Identify which cell holds the provided text, then report its [x, y] central coordinate. 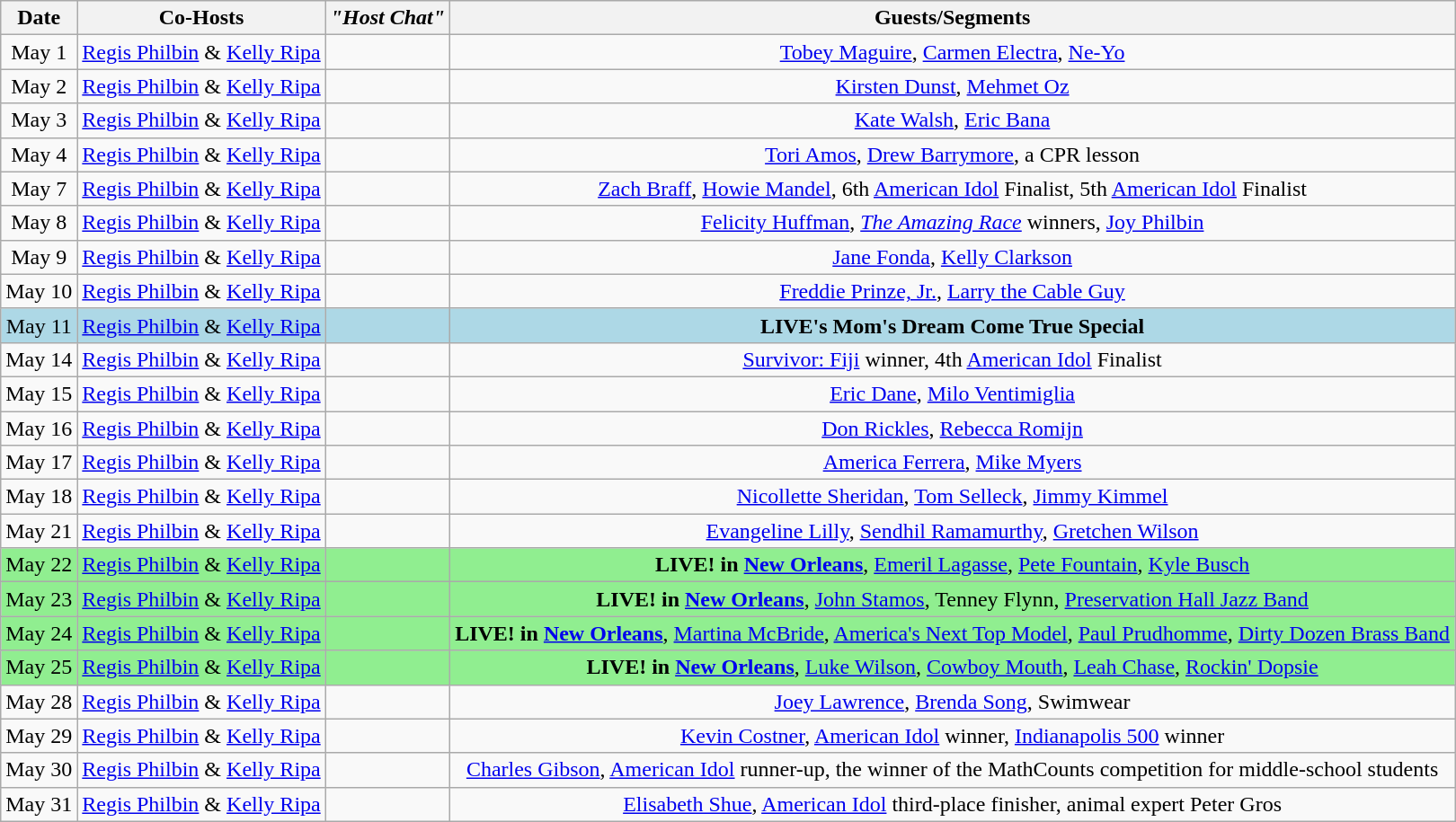
LIVE! in New Orleans, Luke Wilson, Cowboy Mouth, Leah Chase, Rockin' Dopsie [953, 667]
May 3 [40, 120]
Zach Braff, Howie Mandel, 6th American Idol Finalist, 5th American Idol Finalist [953, 189]
May 17 [40, 463]
May 15 [40, 393]
May 18 [40, 497]
Kevin Costner, American Idol winner, Indianapolis 500 winner [953, 736]
LIVE! in New Orleans, Martina McBride, America's Next Top Model, Paul Prudhomme, Dirty Dozen Brass Band [953, 633]
LIVE! in New Orleans, Emeril Lagasse, Pete Fountain, Kyle Busch [953, 565]
May 22 [40, 565]
Kate Walsh, Eric Bana [953, 120]
May 4 [40, 155]
Evangeline Lilly, Sendhil Ramamurthy, Gretchen Wilson [953, 531]
May 1 [40, 52]
May 14 [40, 359]
May 31 [40, 804]
Don Rickles, Rebecca Romijn [953, 429]
Tori Amos, Drew Barrymore, a CPR lesson [953, 155]
May 30 [40, 770]
Elisabeth Shue, American Idol third-place finisher, animal expert Peter Gros [953, 804]
LIVE's Mom's Dream Come True Special [953, 325]
May 29 [40, 736]
Date [40, 18]
Guests/Segments [953, 18]
Tobey Maguire, Carmen Electra, Ne-Yo [953, 52]
Jane Fonda, Kelly Clarkson [953, 257]
May 7 [40, 189]
May 16 [40, 429]
Survivor: Fiji winner, 4th American Idol Finalist [953, 359]
Freddie Prinze, Jr., Larry the Cable Guy [953, 291]
Joey Lawrence, Brenda Song, Swimwear [953, 702]
May 28 [40, 702]
Eric Dane, Milo Ventimiglia [953, 393]
May 24 [40, 633]
May 10 [40, 291]
May 11 [40, 325]
May 2 [40, 86]
Charles Gibson, American Idol runner-up, the winner of the MathCounts competition for middle-school students [953, 770]
Co-Hosts [201, 18]
America Ferrera, Mike Myers [953, 463]
Nicollette Sheridan, Tom Selleck, Jimmy Kimmel [953, 497]
May 25 [40, 667]
LIVE! in New Orleans, John Stamos, Tenney Flynn, Preservation Hall Jazz Band [953, 599]
Kirsten Dunst, Mehmet Oz [953, 86]
Felicity Huffman, The Amazing Race winners, Joy Philbin [953, 223]
May 23 [40, 599]
May 8 [40, 223]
"Host Chat" [387, 18]
May 21 [40, 531]
May 9 [40, 257]
